Identify which cell holds the provided text, then report its (X, Y) central coordinate. 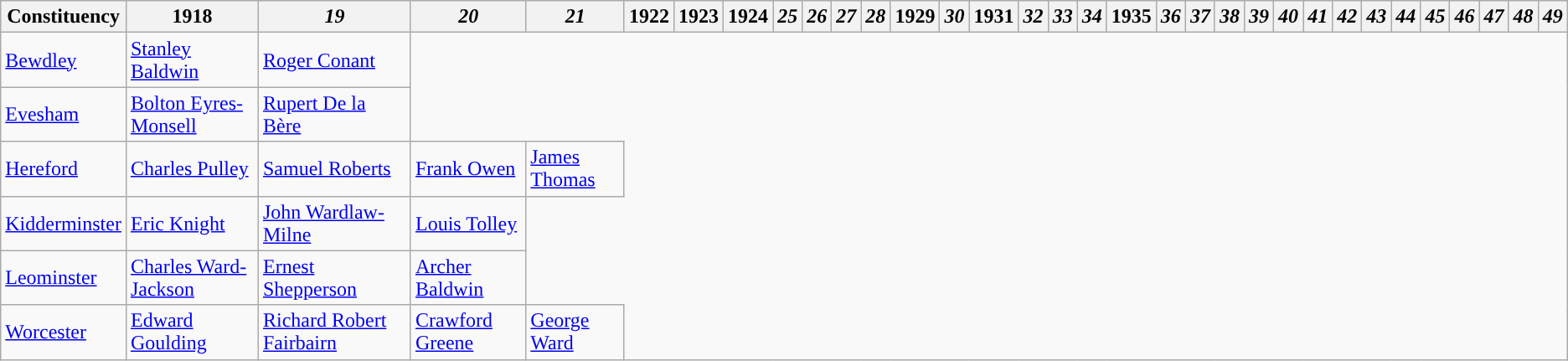
Charles Pulley (192, 169)
Samuel Roberts (334, 169)
40 (1288, 17)
1918 (192, 17)
33 (1062, 17)
20 (467, 17)
Louis Tolley (467, 223)
41 (1318, 17)
1931 (993, 17)
1935 (1131, 17)
Frank Owen (467, 169)
48 (1523, 17)
Leominster (64, 278)
46 (1464, 17)
Bolton Eyres-Monsell (192, 114)
Worcester (64, 332)
Roger Conant (334, 60)
26 (818, 17)
36 (1171, 17)
Evesham (64, 114)
42 (1347, 17)
Bewdley (64, 60)
32 (1034, 17)
1929 (915, 17)
Hereford (64, 169)
Kidderminster (64, 223)
1922 (648, 17)
39 (1260, 17)
Eric Knight (192, 223)
John Wardlaw-Milne (334, 223)
Crawford Greene (467, 332)
45 (1436, 17)
37 (1199, 17)
James Thomas (575, 169)
George Ward (575, 332)
19 (334, 17)
49 (1553, 17)
Stanley Baldwin (192, 60)
27 (846, 17)
44 (1406, 17)
1923 (699, 17)
Richard Robert Fairbairn (334, 332)
Rupert De la Bère (334, 114)
47 (1494, 17)
Constituency (64, 17)
43 (1377, 17)
Edward Goulding (192, 332)
1924 (749, 17)
Ernest Shepperson (334, 278)
38 (1230, 17)
Archer Baldwin (467, 278)
21 (575, 17)
Charles Ward-Jackson (192, 278)
30 (955, 17)
25 (787, 17)
28 (876, 17)
34 (1092, 17)
